Search for the cell housing the specified text and yield its (x, y) center coordinate. 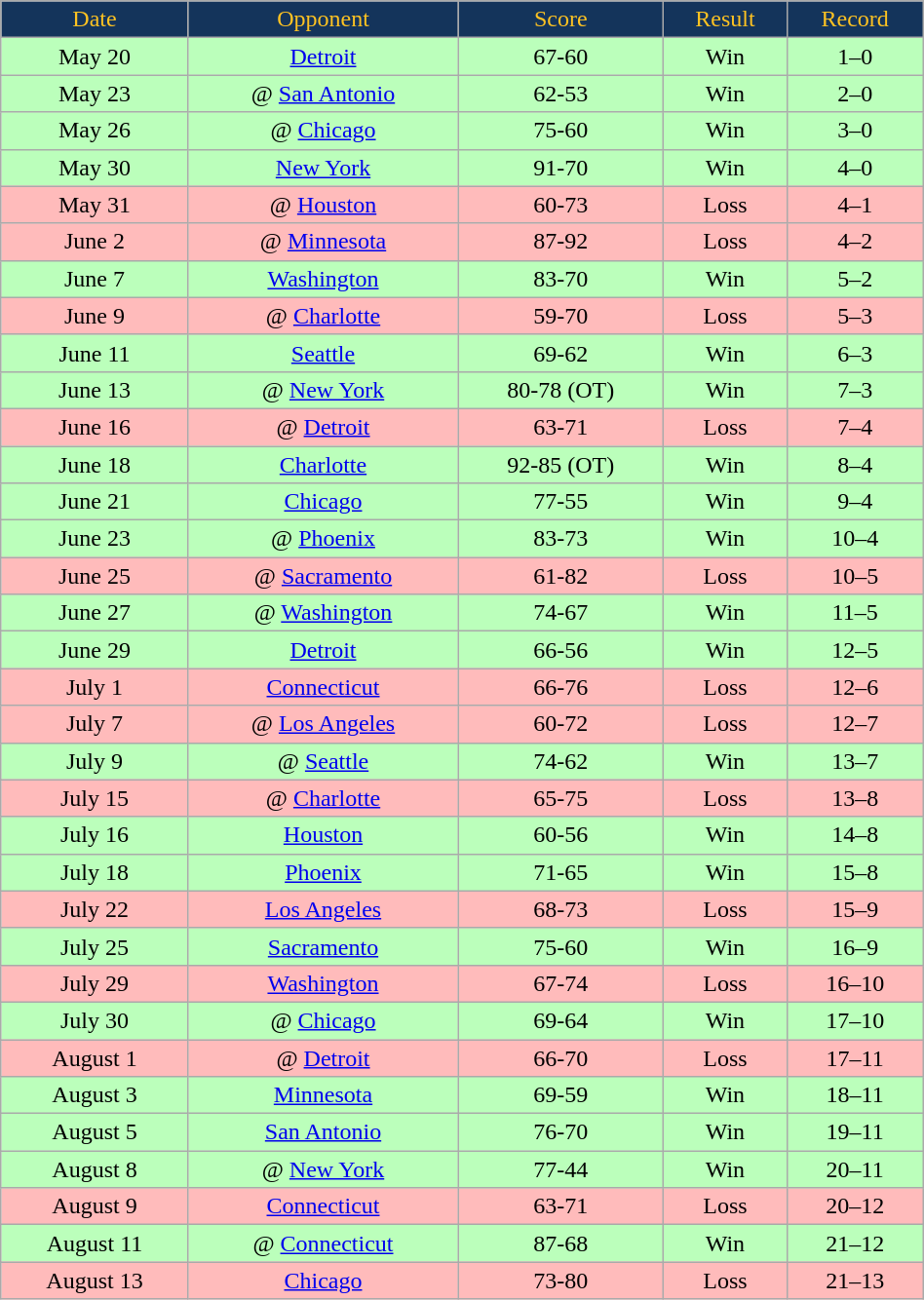
August 11 (96, 1243)
8–4 (855, 465)
7–3 (855, 390)
11–5 (855, 613)
July 15 (96, 798)
@ Houston (323, 205)
83-70 (561, 279)
6–3 (855, 353)
June 9 (96, 316)
May 26 (96, 131)
Seattle (323, 353)
12–5 (855, 650)
July 1 (96, 687)
87-68 (561, 1243)
14–8 (855, 835)
87-92 (561, 242)
August 13 (96, 1281)
June 29 (96, 650)
77-55 (561, 502)
21–12 (855, 1243)
69-59 (561, 1095)
67-74 (561, 983)
August 9 (96, 1206)
9–4 (855, 502)
69-62 (561, 353)
July 16 (96, 835)
20–11 (855, 1169)
1–0 (855, 57)
June 25 (96, 576)
16–10 (855, 983)
May 23 (96, 94)
@ Connecticut (323, 1243)
60-56 (561, 835)
July 29 (96, 983)
12–6 (855, 687)
New York (323, 168)
67-60 (561, 57)
12–7 (855, 724)
66-70 (561, 1057)
Charlotte (323, 465)
July 22 (96, 909)
4–2 (855, 242)
July 30 (96, 1020)
66-56 (561, 650)
@ San Antonio (323, 94)
San Antonio (323, 1132)
June 18 (96, 465)
June 16 (96, 427)
15–8 (855, 872)
June 27 (96, 613)
@ Los Angeles (323, 724)
74-67 (561, 613)
66-76 (561, 687)
18–11 (855, 1095)
59-70 (561, 316)
65-75 (561, 798)
74-62 (561, 761)
@ Minnesota (323, 242)
June 13 (96, 390)
@ Sacramento (323, 576)
83-73 (561, 539)
June 2 (96, 242)
73-80 (561, 1281)
20–12 (855, 1206)
13–7 (855, 761)
August 3 (96, 1095)
Houston (323, 835)
16–9 (855, 946)
92-85 (OT) (561, 465)
Result (725, 19)
17–10 (855, 1020)
@ Seattle (323, 761)
June 11 (96, 353)
5–2 (855, 279)
Los Angeles (323, 909)
69-64 (561, 1020)
80-78 (OT) (561, 390)
68-73 (561, 909)
July 18 (96, 872)
@ Phoenix (323, 539)
4–0 (855, 168)
19–11 (855, 1132)
2–0 (855, 94)
August 1 (96, 1057)
Opponent (323, 19)
Score (561, 19)
76-70 (561, 1132)
Sacramento (323, 946)
5–3 (855, 316)
91-70 (561, 168)
61-82 (561, 576)
@ Washington (323, 613)
May 30 (96, 168)
Minnesota (323, 1095)
July 9 (96, 761)
4–1 (855, 205)
10–4 (855, 539)
July 7 (96, 724)
7–4 (855, 427)
60-72 (561, 724)
77-44 (561, 1169)
Date (96, 19)
15–9 (855, 909)
13–8 (855, 798)
62-53 (561, 94)
Record (855, 19)
August 5 (96, 1132)
July 25 (96, 946)
June 21 (96, 502)
17–11 (855, 1057)
August 8 (96, 1169)
May 31 (96, 205)
10–5 (855, 576)
60-73 (561, 205)
21–13 (855, 1281)
May 20 (96, 57)
Phoenix (323, 872)
71-65 (561, 872)
June 7 (96, 279)
June 23 (96, 539)
3–0 (855, 131)
